Provide the [x, y] coordinate of the cell's center where the given text is located.  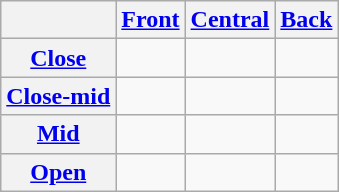
Close [58, 58]
Mid [58, 134]
Central [230, 20]
Open [58, 172]
Front [150, 20]
Back [306, 20]
Close-mid [58, 96]
